Extract the [x, y] coordinate from the center of the cell holding the provided text.  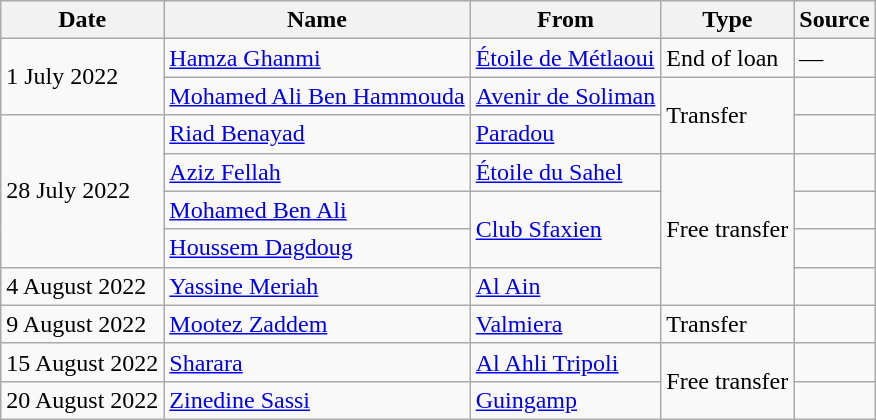
Al Ain [566, 286]
Date [82, 20]
Guingamp [566, 400]
Mohamed Ali Ben Hammouda [317, 96]
Étoile de Métlaoui [566, 58]
Sharara [317, 362]
4 August 2022 [82, 286]
Club Sfaxien [566, 229]
15 August 2022 [82, 362]
1 July 2022 [82, 77]
28 July 2022 [82, 191]
Avenir de Soliman [566, 96]
Mootez Zaddem [317, 324]
End of loan [728, 58]
Al Ahli Tripoli [566, 362]
— [834, 58]
From [566, 20]
20 August 2022 [82, 400]
Paradou [566, 134]
Aziz Fellah [317, 172]
Type [728, 20]
Source [834, 20]
Houssem Dagdoug [317, 248]
Hamza Ghanmi [317, 58]
Name [317, 20]
Yassine Meriah [317, 286]
Zinedine Sassi [317, 400]
Étoile du Sahel [566, 172]
Riad Benayad [317, 134]
Valmiera [566, 324]
9 August 2022 [82, 324]
Mohamed Ben Ali [317, 210]
